Return [X, Y] of the center of cell containing provided text 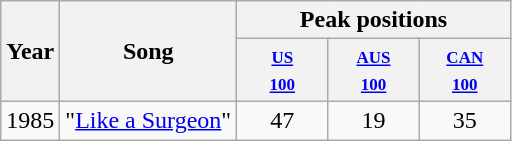
US100 [282, 70]
"Like a Surgeon" [148, 120]
Song [148, 52]
CAN100 [464, 70]
AUS100 [374, 70]
1985 [30, 120]
Peak positions [374, 20]
Year [30, 52]
35 [464, 120]
47 [282, 120]
19 [374, 120]
